Find where the given text appears and provide that cell's center as (X, Y) coordinate. 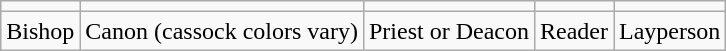
Reader (574, 31)
Priest or Deacon (448, 31)
Bishop (40, 31)
Layperson (670, 31)
Canon (cassock colors vary) (222, 31)
